Pinpoint the cell where the given text exists, returning its [X, Y] midpoint coordinate. 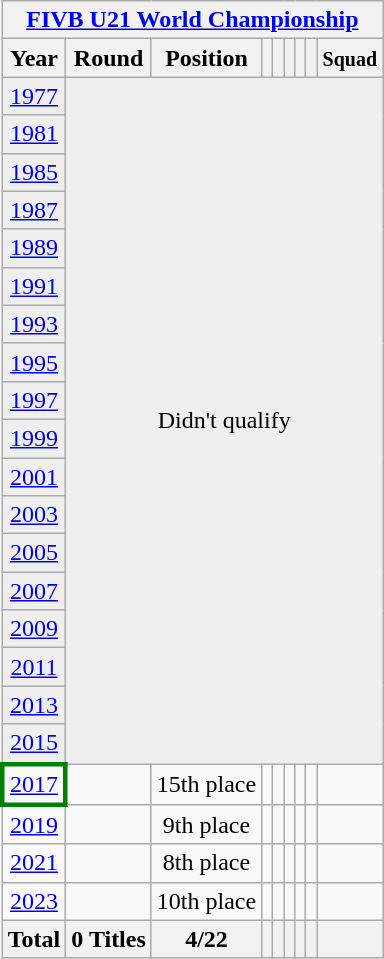
2005 [34, 553]
2011 [34, 667]
2003 [34, 515]
2007 [34, 591]
1987 [34, 210]
Year [34, 58]
1999 [34, 438]
1997 [34, 400]
1995 [34, 362]
Round [109, 58]
1993 [34, 324]
FIVB U21 World Championship [192, 20]
Position [206, 58]
2021 [34, 863]
2023 [34, 901]
Squad [350, 58]
15th place [206, 784]
1981 [34, 134]
2015 [34, 744]
4/22 [206, 939]
1991 [34, 286]
2017 [34, 784]
0 Titles [109, 939]
1989 [34, 248]
8th place [206, 863]
Total [34, 939]
10th place [206, 901]
1985 [34, 172]
Didn't qualify [224, 420]
1977 [34, 96]
9th place [206, 825]
2013 [34, 705]
2009 [34, 629]
2001 [34, 477]
2019 [34, 825]
